Extract the [x, y] coordinate from the center of the cell holding the provided text.  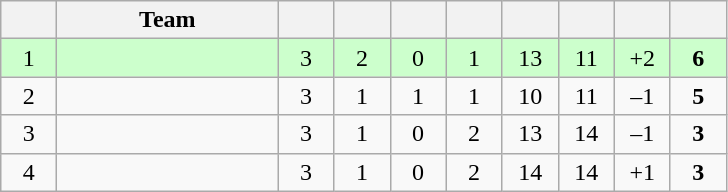
4 [29, 172]
Team [168, 20]
+2 [642, 58]
+1 [642, 172]
5 [698, 96]
10 [530, 96]
6 [698, 58]
